Determine the [x, y] coordinate at the center of the cell enclosing the given text.  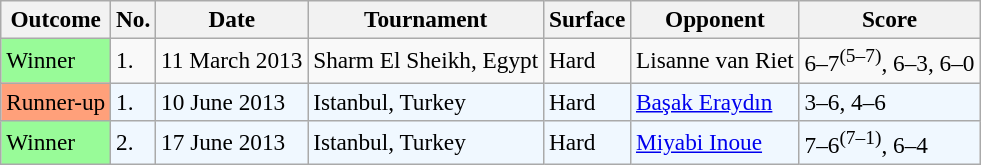
7–6(7–1), 6–4 [890, 142]
Başak Eraydın [715, 101]
Date [232, 19]
3–6, 4–6 [890, 101]
Sharm El Sheikh, Egypt [426, 60]
10 June 2013 [232, 101]
Runner-up [56, 101]
Outcome [56, 19]
2. [134, 142]
Miyabi Inoue [715, 142]
Score [890, 19]
Surface [588, 19]
Opponent [715, 19]
6–7(5–7), 6–3, 6–0 [890, 60]
Tournament [426, 19]
No. [134, 19]
17 June 2013 [232, 142]
Lisanne van Riet [715, 60]
11 March 2013 [232, 60]
